Provide the [x, y] coordinate of the cell's center where the given text is located.  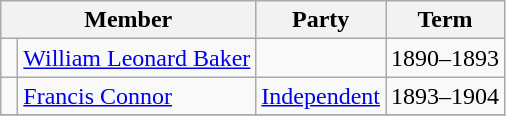
Term [446, 20]
William Leonard Baker [137, 58]
Francis Connor [137, 96]
Independent [321, 96]
Member [128, 20]
1893–1904 [446, 96]
Party [321, 20]
1890–1893 [446, 58]
